Capture the cell that displays the provided text and extract its [x, y] central coordinate. 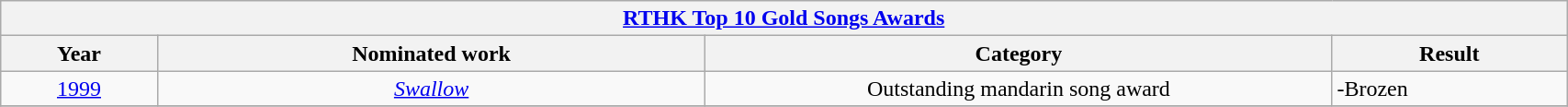
Category [1019, 53]
Outstanding mandarin song award [1019, 89]
RTHK Top 10 Gold Songs Awards [784, 18]
Result [1450, 53]
-Brozen [1450, 89]
Year [79, 53]
Nominated work [432, 53]
Swallow [432, 89]
1999 [79, 89]
